Locate the cell with the specified text and output its [X, Y] center coordinate. 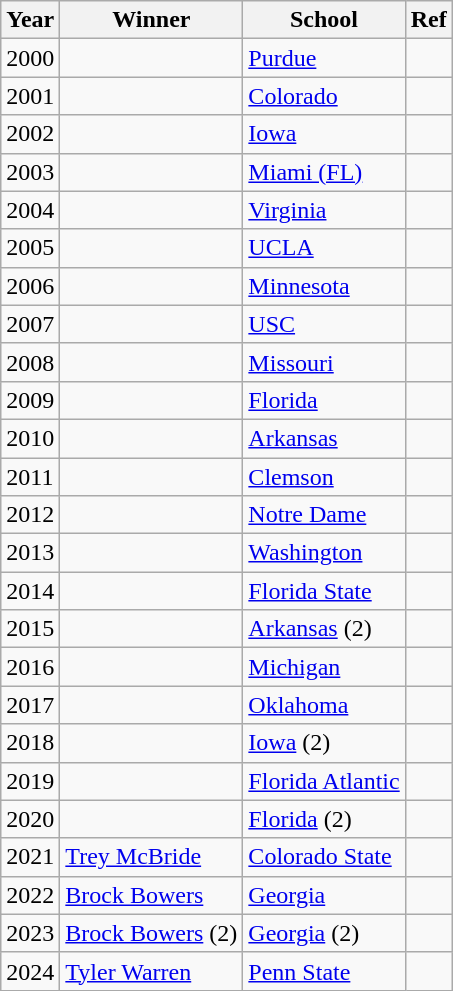
Florida (2) [324, 819]
Colorado [324, 96]
2024 [30, 971]
Ref [428, 20]
Clemson [324, 477]
2005 [30, 248]
UCLA [324, 248]
Oklahoma [324, 705]
USC [324, 324]
2001 [30, 96]
2009 [30, 400]
Florida State [324, 591]
2016 [30, 667]
2022 [30, 895]
Year [30, 20]
Miami (FL) [324, 172]
2012 [30, 515]
Iowa [324, 134]
2000 [30, 58]
2010 [30, 438]
Winner [152, 20]
Tyler Warren [152, 971]
Arkansas (2) [324, 629]
Missouri [324, 362]
2004 [30, 210]
2020 [30, 819]
2007 [30, 324]
Virginia [324, 210]
2018 [30, 743]
2008 [30, 362]
Brock Bowers (2) [152, 933]
Brock Bowers [152, 895]
Georgia [324, 895]
Florida Atlantic [324, 781]
2011 [30, 477]
Purdue [324, 58]
2015 [30, 629]
Arkansas [324, 438]
Trey McBride [152, 857]
Michigan [324, 667]
School [324, 20]
Notre Dame [324, 515]
2021 [30, 857]
Washington [324, 553]
Florida [324, 400]
2014 [30, 591]
2017 [30, 705]
Colorado State [324, 857]
Georgia (2) [324, 933]
Minnesota [324, 286]
2023 [30, 933]
Iowa (2) [324, 743]
Penn State [324, 971]
2013 [30, 553]
2003 [30, 172]
2002 [30, 134]
2019 [30, 781]
2006 [30, 286]
